Locate the cell with the specified text and output its [X, Y] center coordinate. 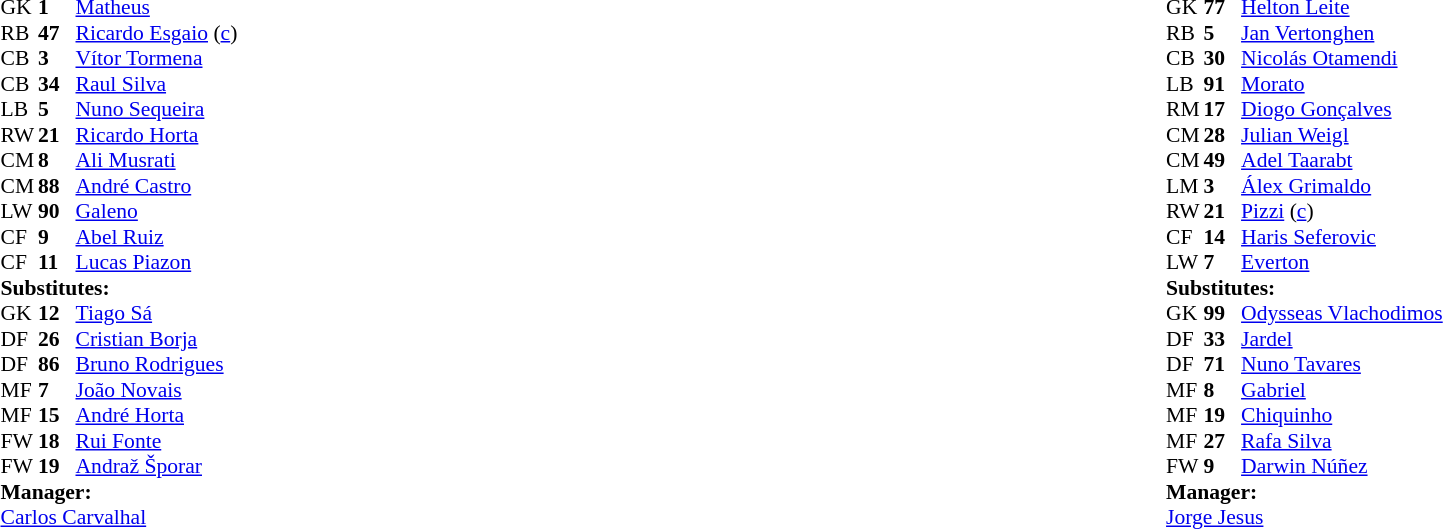
99 [1223, 313]
Cristian Borja [188, 339]
João Novais [188, 390]
86 [57, 365]
91 [1223, 84]
Substitutes: [150, 288]
Nuno Sequeira [188, 109]
28 [1223, 135]
Rui Fonte [188, 441]
12 [57, 313]
47 [57, 33]
90 [57, 211]
Bruno Rodrigues [188, 365]
17 [1223, 109]
Ricardo Esgaio (c) [188, 33]
Andraž Šporar [188, 467]
André Castro [188, 186]
71 [1223, 365]
26 [57, 339]
Ali Musrati [188, 161]
30 [1223, 59]
RM [1185, 109]
LM [1185, 186]
34 [57, 84]
Manager: [150, 492]
Ricardo Horta [188, 135]
15 [57, 415]
27 [1223, 441]
Tiago Sá [188, 313]
Lucas Piazon [188, 263]
Galeno [188, 211]
88 [57, 186]
11 [57, 263]
49 [1223, 161]
Raul Silva [188, 84]
33 [1223, 339]
André Horta [188, 415]
14 [1223, 237]
18 [57, 441]
Abel Ruiz [188, 237]
Vítor Tormena [188, 59]
